Capture the cell that displays the provided text and extract its [x, y] central coordinate. 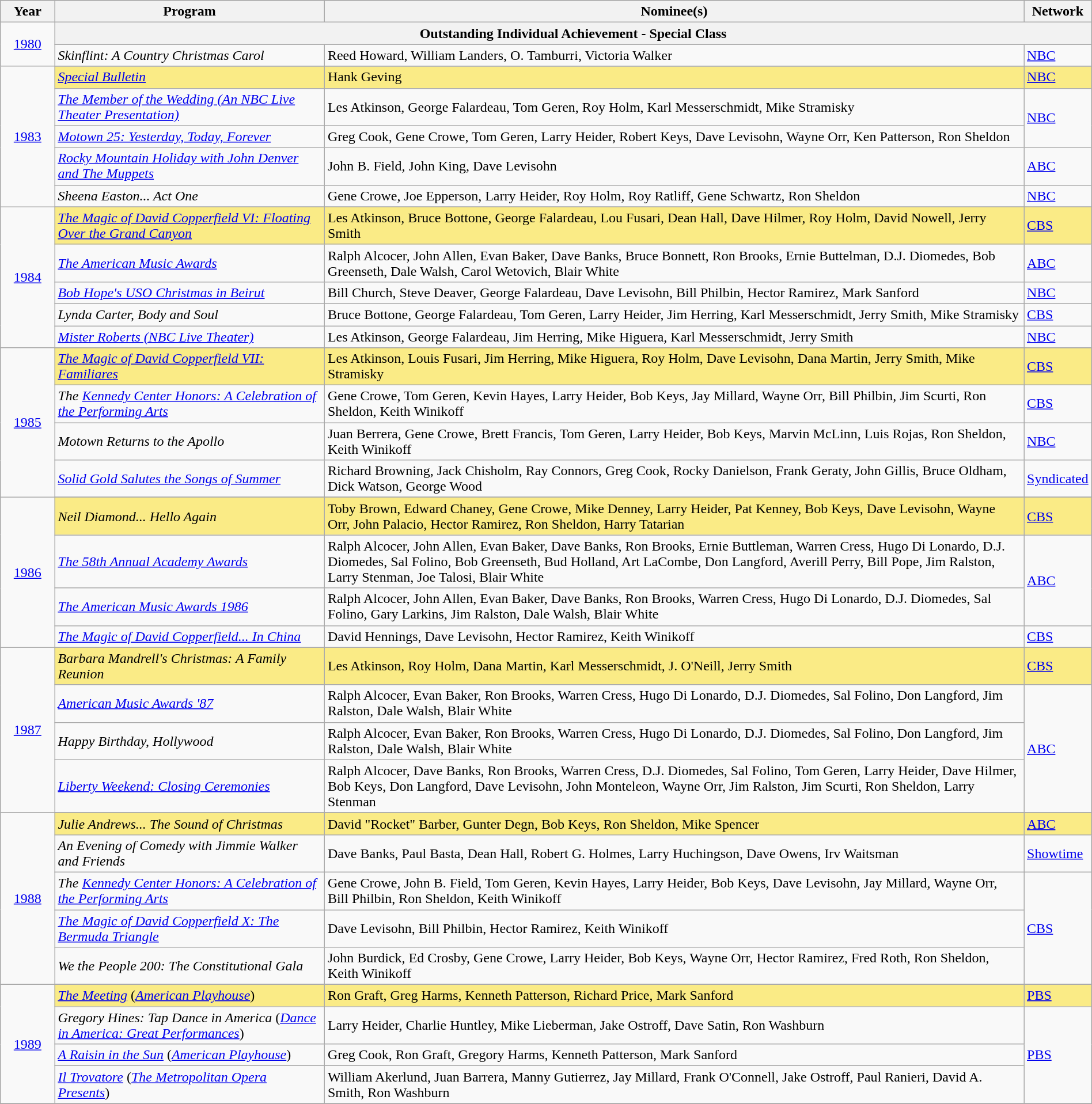
Les Atkinson, Bruce Bottone, George Falardeau, Lou Fusari, Dean Hall, Dave Hilmer, Roy Holm, David Nowell, Jerry Smith [674, 226]
Greg Cook, Ron Graft, Gregory Harms, Kenneth Patterson, Mark Sanford [674, 1055]
Neil Diamond... Hello Again [189, 516]
Barbara Mandrell's Christmas: A Family Reunion [189, 666]
The Magic of David Copperfield VI: Floating Over the Grand Canyon [189, 226]
1986 [28, 572]
Les Atkinson, George Falardeau, Jim Herring, Mike Higuera, Karl Messerschmidt, Jerry Smith [674, 337]
Reed Howard, William Landers, O. Tamburri, Victoria Walker [674, 55]
1989 [28, 1044]
Dave Levisohn, Bill Philbin, Hector Ramirez, Keith Winikoff [674, 928]
Julie Andrews... The Sound of Christmas [189, 824]
Program [189, 12]
Motown 25: Yesterday, Today, Forever [189, 136]
Hank Geving [674, 77]
1988 [28, 898]
1980 [28, 44]
Juan Berrera, Gene Crowe, Brett Francis, Tom Geren, Larry Heider, Bob Keys, Marvin McLinn, Luis Rojas, Ron Sheldon, Keith Winikoff [674, 441]
1985 [28, 423]
Nominee(s) [674, 12]
Happy Birthday, Hollywood [189, 741]
The Magic of David Copperfield VII: Familiares [189, 366]
Solid Gold Salutes the Songs of Summer [189, 479]
An Evening of Comedy with Jimmie Walker and Friends [189, 853]
Outstanding Individual Achievement - Special Class [573, 33]
Les Atkinson, George Falardeau, Tom Geren, Roy Holm, Karl Messerschmidt, Mike Stramisky [674, 107]
Skinflint: A Country Christmas Carol [189, 55]
Greg Cook, Gene Crowe, Tom Geren, Larry Heider, Robert Keys, Dave Levisohn, Wayne Orr, Ken Patterson, Ron Sheldon [674, 136]
The Member of the Wedding (An NBC Live Theater Presentation) [189, 107]
Larry Heider, Charlie Huntley, Mike Lieberman, Jake Ostroff, Dave Satin, Ron Washburn [674, 1025]
The Magic of David Copperfield X: The Bermuda Triangle [189, 928]
Gregory Hines: Tap Dance in America (Dance in America: Great Performances) [189, 1025]
Lynda Carter, Body and Soul [189, 314]
1984 [28, 277]
The 58th Annual Academy Awards [189, 562]
The Meeting (American Playhouse) [189, 996]
The Magic of David Copperfield... In China [189, 636]
Mister Roberts (NBC Live Theater) [189, 337]
William Akerlund, Juan Barrera, Manny Gutierrez, Jay Millard, Frank O'Connell, Jake Ostroff, Paul Ranieri, David A. Smith, Ron Washburn [674, 1085]
Motown Returns to the Apollo [189, 441]
David "Rocket" Barber, Gunter Degn, Bob Keys, Ron Sheldon, Mike Spencer [674, 824]
Les Atkinson, Roy Holm, Dana Martin, Karl Messerschmidt, J. O'Neill, Jerry Smith [674, 666]
The American Music Awards 1986 [189, 607]
The American Music Awards [189, 263]
Gene Crowe, Joe Epperson, Larry Heider, Roy Holm, Roy Ratliff, Gene Schwartz, Ron Sheldon [674, 196]
Bruce Bottone, George Falardeau, Tom Geren, Larry Heider, Jim Herring, Karl Messerschmidt, Jerry Smith, Mike Stramisky [674, 314]
John B. Field, John King, Dave Levisohn [674, 166]
Dave Banks, Paul Basta, Dean Hall, Robert G. Holmes, Larry Huchingson, Dave Owens, Irv Waitsman [674, 853]
Il Trovatore (The Metropolitan Opera Presents) [189, 1085]
1987 [28, 730]
Sheena Easton... Act One [189, 196]
Year [28, 12]
John Burdick, Ed Crosby, Gene Crowe, Larry Heider, Bob Keys, Wayne Orr, Hector Ramirez, Fred Roth, Ron Sheldon, Keith Winikoff [674, 966]
We the People 200: The Constitutional Gala [189, 966]
David Hennings, Dave Levisohn, Hector Ramirez, Keith Winikoff [674, 636]
American Music Awards '87 [189, 704]
Richard Browning, Jack Chisholm, Ray Connors, Greg Cook, Rocky Danielson, Frank Geraty, John Gillis, Bruce Oldham, Dick Watson, George Wood [674, 479]
Gene Crowe, Tom Geren, Kevin Hayes, Larry Heider, Bob Keys, Jay Millard, Wayne Orr, Bill Philbin, Jim Scurti, Ron Sheldon, Keith Winikoff [674, 404]
Showtime [1058, 853]
Liberty Weekend: Closing Ceremonies [189, 786]
Les Atkinson, Louis Fusari, Jim Herring, Mike Higuera, Roy Holm, Dave Levisohn, Dana Martin, Jerry Smith, Mike Stramisky [674, 366]
Rocky Mountain Holiday with John Denver and The Muppets [189, 166]
Network [1058, 12]
Bob Hope's USO Christmas in Beirut [189, 293]
Ron Graft, Greg Harms, Kenneth Patterson, Richard Price, Mark Sanford [674, 996]
A Raisin in the Sun (American Playhouse) [189, 1055]
1983 [28, 136]
Syndicated [1058, 479]
Bill Church, Steve Deaver, George Falardeau, Dave Levisohn, Bill Philbin, Hector Ramirez, Mark Sanford [674, 293]
Special Bulletin [189, 77]
